From the cell containing the given text, extract its center point as [X, Y] coordinate. 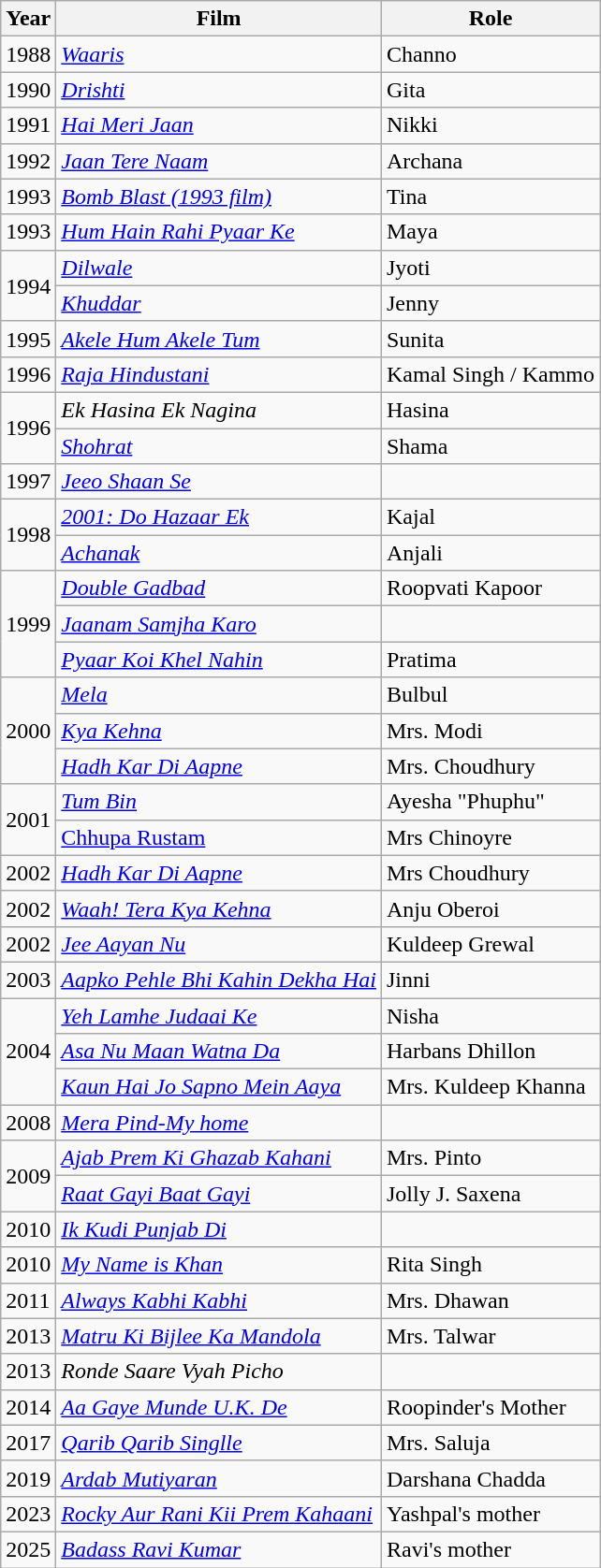
Waah! Tera Kya Kehna [219, 908]
Dilwale [219, 268]
Year [28, 19]
Yeh Lamhe Judaai Ke [219, 1015]
2003 [28, 980]
Hai Meri Jaan [219, 125]
Nisha [491, 1015]
Rocky Aur Rani Kii Prem Kahaani [219, 1514]
Chhupa Rustam [219, 837]
1990 [28, 90]
Badass Ravi Kumar [219, 1549]
Raja Hindustani [219, 374]
Hasina [491, 410]
1994 [28, 285]
Mera Pind-My home [219, 1123]
Mrs. Modi [491, 731]
Tina [491, 196]
Channo [491, 54]
Pratima [491, 660]
Kuldeep Grewal [491, 944]
Jaan Tere Naam [219, 161]
Raat Gayi Baat Gayi [219, 1194]
Mrs Choudhury [491, 873]
Matru Ki Bijlee Ka Mandola [219, 1336]
Asa Nu Maan Watna Da [219, 1052]
Maya [491, 232]
Roopinder's Mother [491, 1407]
Pyaar Koi Khel Nahin [219, 660]
Qarib Qarib Singlle [219, 1443]
Jaanam Samjha Karo [219, 624]
Jolly J. Saxena [491, 1194]
My Name is Khan [219, 1265]
Drishti [219, 90]
1998 [28, 535]
Mrs. Dhawan [491, 1300]
Mela [219, 695]
2011 [28, 1300]
Kya Kehna [219, 731]
Yashpal's mother [491, 1514]
1991 [28, 125]
Roopvati Kapoor [491, 588]
1992 [28, 161]
Gita [491, 90]
Shohrat [219, 446]
2008 [28, 1123]
Aapko Pehle Bhi Kahin Dekha Hai [219, 980]
Khuddar [219, 303]
Ravi's mother [491, 1549]
1999 [28, 624]
Ayesha "Phuphu" [491, 802]
Ek Hasina Ek Nagina [219, 410]
Achanak [219, 553]
Jeeo Shaan Se [219, 482]
1997 [28, 482]
Mrs Chinoyre [491, 837]
Ajab Prem Ki Ghazab Kahani [219, 1158]
Mrs. Saluja [491, 1443]
Archana [491, 161]
Nikki [491, 125]
2000 [28, 731]
Kajal [491, 517]
1988 [28, 54]
Ik Kudi Punjab Di [219, 1229]
Ronde Saare Vyah Picho [219, 1372]
Mrs. Kuldeep Khanna [491, 1087]
Jee Aayan Nu [219, 944]
Bomb Blast (1993 film) [219, 196]
2004 [28, 1051]
Mrs. Talwar [491, 1336]
Shama [491, 446]
Kaun Hai Jo Sapno Mein Aaya [219, 1087]
1995 [28, 339]
Film [219, 19]
Darshana Chadda [491, 1478]
Waaris [219, 54]
Rita Singh [491, 1265]
Jenny [491, 303]
Sunita [491, 339]
2017 [28, 1443]
Bulbul [491, 695]
Tum Bin [219, 802]
Always Kabhi Kabhi [219, 1300]
Ardab Mutiyaran [219, 1478]
2001 [28, 820]
Double Gadbad [219, 588]
Kamal Singh / Kammo [491, 374]
Mrs. Choudhury [491, 766]
Aa Gaye Munde U.K. De [219, 1407]
2025 [28, 1549]
Mrs. Pinto [491, 1158]
2014 [28, 1407]
Jinni [491, 980]
Hum Hain Rahi Pyaar Ke [219, 232]
Harbans Dhillon [491, 1052]
Role [491, 19]
Anju Oberoi [491, 908]
2001: Do Hazaar Ek [219, 517]
2023 [28, 1514]
Anjali [491, 553]
2009 [28, 1176]
Akele Hum Akele Tum [219, 339]
Jyoti [491, 268]
2019 [28, 1478]
